Scan for the cell matching the given text and deliver its (x, y) coordinate at center. 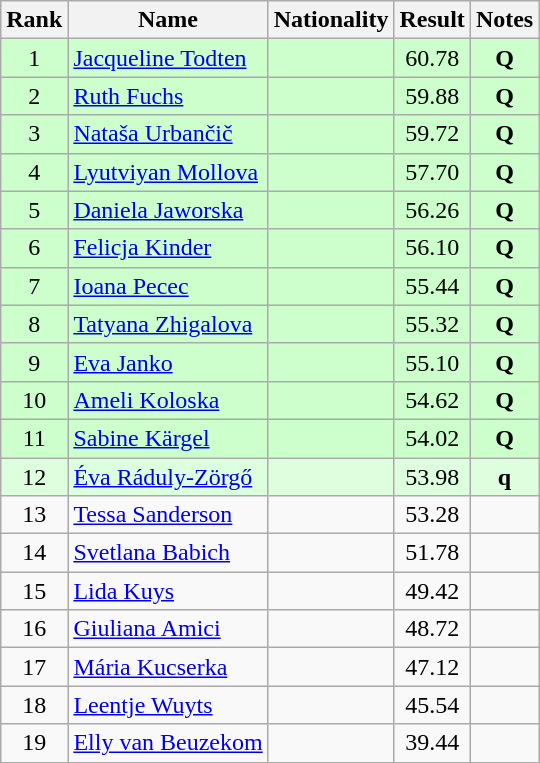
48.72 (432, 629)
54.02 (432, 438)
55.32 (432, 324)
Notes (504, 20)
60.78 (432, 58)
56.10 (432, 248)
q (504, 477)
10 (34, 400)
Mária Kucserka (168, 667)
Lida Kuys (168, 591)
11 (34, 438)
Felicja Kinder (168, 248)
49.42 (432, 591)
51.78 (432, 553)
3 (34, 134)
19 (34, 743)
Tatyana Zhigalova (168, 324)
Jacqueline Todten (168, 58)
39.44 (432, 743)
54.62 (432, 400)
53.28 (432, 515)
45.54 (432, 705)
Nataša Urbančič (168, 134)
Nationality (331, 20)
55.44 (432, 286)
13 (34, 515)
6 (34, 248)
Giuliana Amici (168, 629)
9 (34, 362)
1 (34, 58)
5 (34, 210)
53.98 (432, 477)
Leentje Wuyts (168, 705)
55.10 (432, 362)
Ioana Pecec (168, 286)
Elly van Beuzekom (168, 743)
Éva Ráduly-Zörgő (168, 477)
14 (34, 553)
Sabine Kärgel (168, 438)
Ruth Fuchs (168, 96)
57.70 (432, 172)
Eva Janko (168, 362)
7 (34, 286)
56.26 (432, 210)
8 (34, 324)
12 (34, 477)
18 (34, 705)
47.12 (432, 667)
Svetlana Babich (168, 553)
59.88 (432, 96)
Tessa Sanderson (168, 515)
17 (34, 667)
59.72 (432, 134)
Ameli Koloska (168, 400)
15 (34, 591)
16 (34, 629)
Name (168, 20)
Result (432, 20)
Daniela Jaworska (168, 210)
2 (34, 96)
Lyutviyan Mollova (168, 172)
4 (34, 172)
Rank (34, 20)
